For the text-containing cell, return its midpoint in [X, Y] coordinate format. 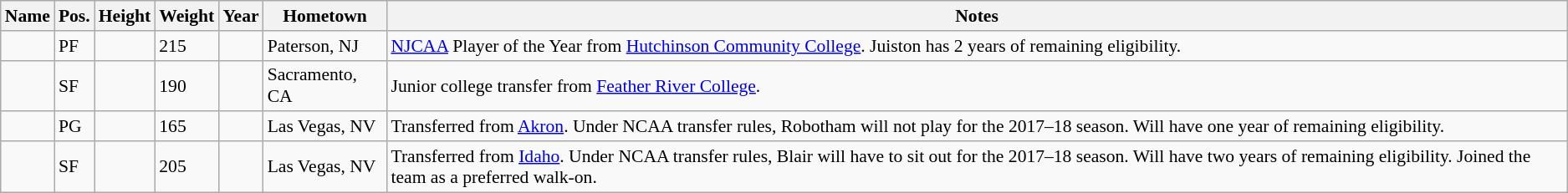
205 [186, 167]
Notes [977, 16]
Transferred from Akron. Under NCAA transfer rules, Robotham will not play for the 2017–18 season. Will have one year of remaining eligibility. [977, 127]
Hometown [325, 16]
Junior college transfer from Feather River College. [977, 85]
Pos. [74, 16]
Height [125, 16]
215 [186, 46]
PF [74, 46]
165 [186, 127]
Year [241, 16]
PG [74, 127]
Paterson, NJ [325, 46]
Name [28, 16]
Weight [186, 16]
190 [186, 85]
Sacramento, CA [325, 85]
NJCAA Player of the Year from Hutchinson Community College. Juiston has 2 years of remaining eligibility. [977, 46]
